Scan for the cell matching the given text and deliver its (X, Y) coordinate at center. 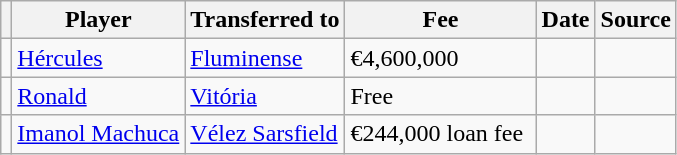
Vélez Sarsfield (265, 134)
Hércules (98, 58)
Fluminense (265, 58)
Ronald (98, 96)
Imanol Machuca (98, 134)
Player (98, 20)
Free (440, 96)
Transferred to (265, 20)
€244,000 loan fee (440, 134)
Vitória (265, 96)
Fee (440, 20)
Date (566, 20)
Source (636, 20)
€4,600,000 (440, 58)
